Identify which cell holds the provided text, then report its (x, y) central coordinate. 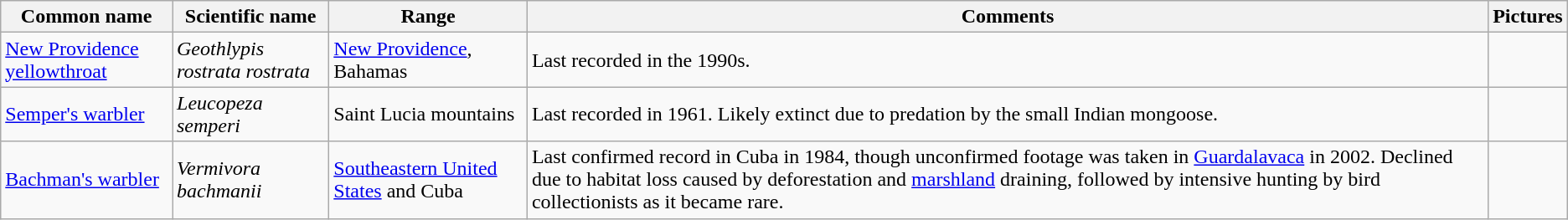
Common name (87, 17)
Leucopeza semperi (251, 114)
Scientific name (251, 17)
Geothlypis rostrata rostrata (251, 60)
Last recorded in 1961. Likely extinct due to predation by the small Indian mongoose. (1007, 114)
New Providence yellowthroat (87, 60)
Range (429, 17)
Last recorded in the 1990s. (1007, 60)
New Providence, Bahamas (429, 60)
Southeastern United States and Cuba (429, 180)
Semper's warbler (87, 114)
Vermivora bachmanii (251, 180)
Bachman's warbler (87, 180)
Pictures (1528, 17)
Saint Lucia mountains (429, 114)
Comments (1007, 17)
